Capture the cell that displays the provided text and extract its (x, y) central coordinate. 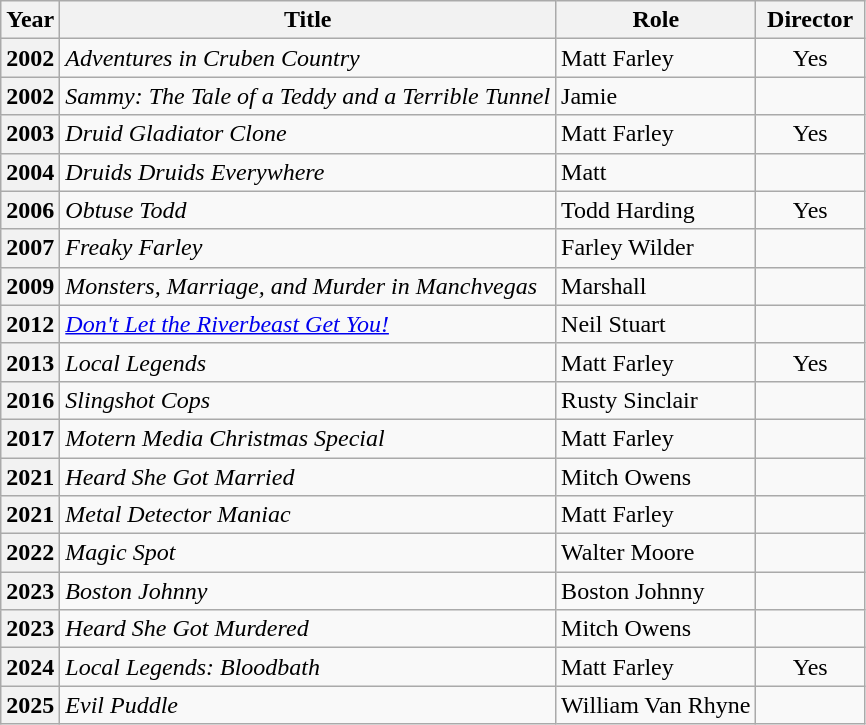
Director (810, 20)
Monsters, Marriage, and Murder in Manchvegas (308, 286)
Adventures in Cruben Country (308, 58)
Slingshot Cops (308, 400)
2016 (30, 400)
2025 (30, 705)
Todd Harding (656, 210)
Druids Druids Everywhere (308, 172)
Jamie (656, 96)
2017 (30, 438)
William Van Rhyne (656, 705)
2022 (30, 553)
Freaky Farley (308, 248)
Metal Detector Maniac (308, 515)
2024 (30, 667)
2003 (30, 134)
Farley Wilder (656, 248)
Marshall (656, 286)
Heard She Got Murdered (308, 629)
Evil Puddle (308, 705)
Don't Let the Riverbeast Get You! (308, 324)
Sammy: The Tale of a Teddy and a Terrible Tunnel (308, 96)
Magic Spot (308, 553)
2004 (30, 172)
Matt (656, 172)
2009 (30, 286)
Title (308, 20)
Local Legends (308, 362)
Role (656, 20)
Neil Stuart (656, 324)
2013 (30, 362)
2007 (30, 248)
Walter Moore (656, 553)
Druid Gladiator Clone (308, 134)
Local Legends: Bloodbath (308, 667)
Year (30, 20)
Rusty Sinclair (656, 400)
2006 (30, 210)
2012 (30, 324)
Obtuse Todd (308, 210)
Motern Media Christmas Special (308, 438)
Heard She Got Married (308, 477)
